Scan for the cell matching the given text and deliver its (x, y) coordinate at center. 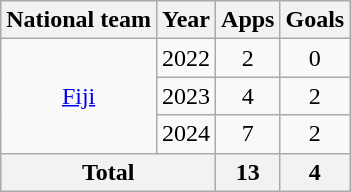
2022 (186, 58)
2023 (186, 96)
13 (248, 172)
Apps (248, 20)
National team (79, 20)
0 (315, 58)
Total (108, 172)
2024 (186, 134)
Year (186, 20)
Goals (315, 20)
Fiji (79, 96)
7 (248, 134)
